Provide the [x, y] coordinate of the cell's center where the given text is located.  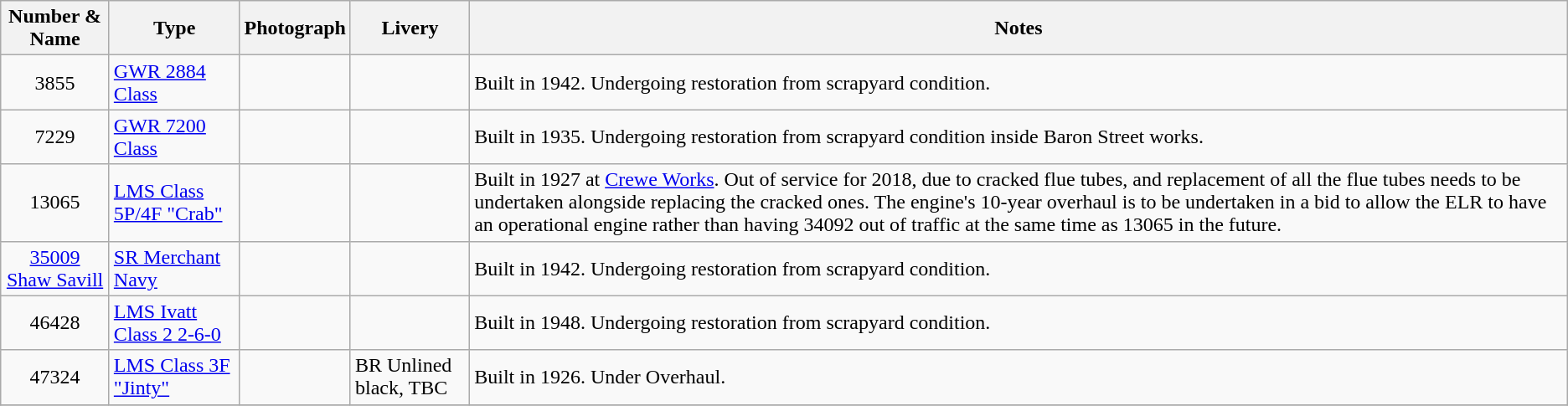
GWR 2884 Class [174, 82]
47324 [55, 377]
LMS Class 5P/4F "Crab" [174, 203]
Notes [1019, 28]
35009 Shaw Savill [55, 268]
BR Unlined black, TBC [410, 377]
SR Merchant Navy [174, 268]
Built in 1948. Undergoing restoration from scrapyard condition. [1019, 323]
3855 [55, 82]
LMS Class 3F "Jinty" [174, 377]
Photograph [295, 28]
46428 [55, 323]
7229 [55, 137]
LMS Ivatt Class 2 2-6-0 [174, 323]
Type [174, 28]
Number & Name [55, 28]
Built in 1926. Under Overhaul. [1019, 377]
13065 [55, 203]
Livery [410, 28]
GWR 7200 Class [174, 137]
Built in 1935. Undergoing restoration from scrapyard condition inside Baron Street works. [1019, 137]
